Locate the cell with the specified text and output its (x, y) center coordinate. 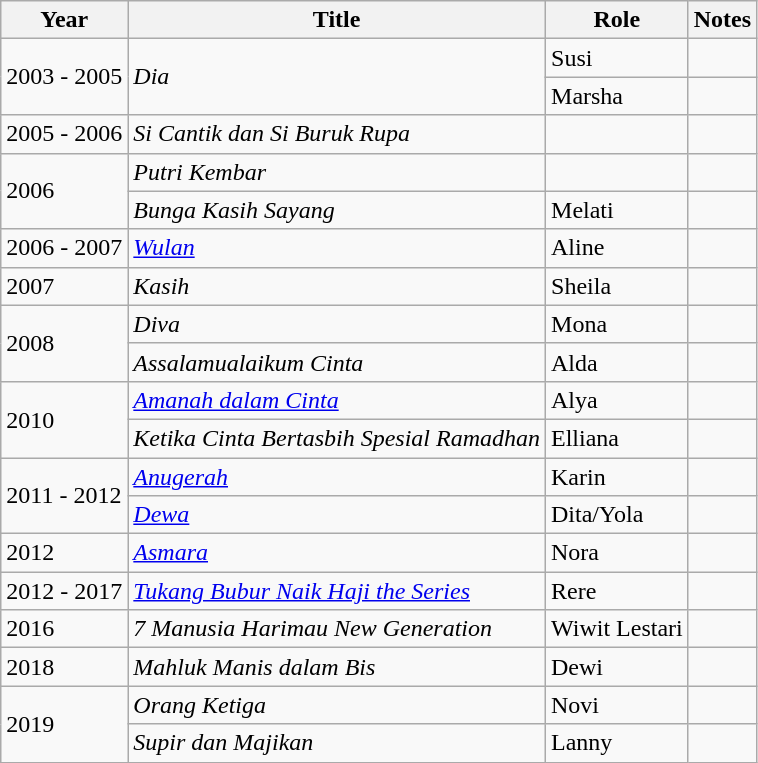
Tukang Bubur Naik Haji the Series (337, 591)
2019 (64, 724)
Sheila (618, 286)
Rere (618, 591)
Role (618, 20)
Asmara (337, 553)
Mona (618, 324)
2018 (64, 667)
Amanah dalam Cinta (337, 400)
2010 (64, 419)
Dewi (618, 667)
Assalamualaikum Cinta (337, 362)
Putri Kembar (337, 172)
Alya (618, 400)
Susi (618, 58)
2003 - 2005 (64, 77)
2005 - 2006 (64, 134)
Lanny (618, 743)
2008 (64, 343)
2016 (64, 629)
Ketika Cinta Bertasbih Spesial Ramadhan (337, 438)
Marsha (618, 96)
Kasih (337, 286)
2007 (64, 286)
Title (337, 20)
7 Manusia Harimau New Generation (337, 629)
Dewa (337, 515)
Karin (618, 477)
Elliana (618, 438)
Wulan (337, 248)
Dita/Yola (618, 515)
2006 - 2007 (64, 248)
Aline (618, 248)
Nora (618, 553)
2012 - 2017 (64, 591)
2006 (64, 191)
Wiwit Lestari (618, 629)
Mahluk Manis dalam Bis (337, 667)
Anugerah (337, 477)
Dia (337, 77)
Bunga Kasih Sayang (337, 210)
Notes (722, 20)
Year (64, 20)
Diva (337, 324)
2011 - 2012 (64, 496)
Alda (618, 362)
Si Cantik dan Si Buruk Rupa (337, 134)
Supir dan Majikan (337, 743)
Novi (618, 705)
Melati (618, 210)
2012 (64, 553)
Orang Ketiga (337, 705)
